Return [x, y] of the center of cell containing provided text 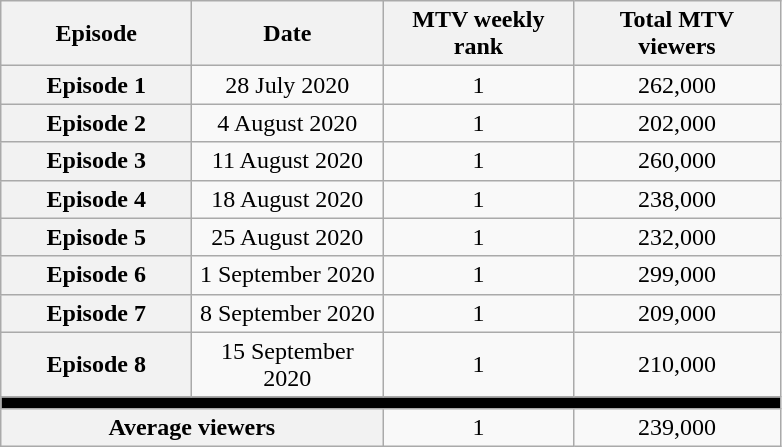
Episode 2 [96, 123]
260,000 [677, 161]
8 September 2020 [288, 313]
Total MTV viewers [677, 34]
202,000 [677, 123]
209,000 [677, 313]
25 August 2020 [288, 237]
15 September 2020 [288, 364]
4 August 2020 [288, 123]
Episode 3 [96, 161]
Episode [96, 34]
11 August 2020 [288, 161]
28 July 2020 [288, 85]
238,000 [677, 199]
MTV weekly rank [478, 34]
1 September 2020 [288, 275]
Episode 4 [96, 199]
262,000 [677, 85]
210,000 [677, 364]
Episode 1 [96, 85]
Episode 8 [96, 364]
299,000 [677, 275]
Average viewers [192, 427]
239,000 [677, 427]
Episode 5 [96, 237]
Episode 6 [96, 275]
Date [288, 34]
232,000 [677, 237]
Episode 7 [96, 313]
18 August 2020 [288, 199]
